Scan for the cell matching the given text and deliver its [x, y] coordinate at center. 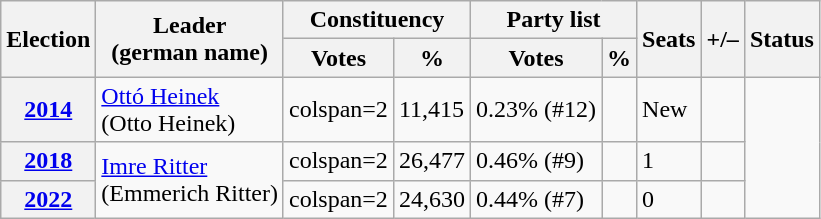
Leader(german name) [190, 39]
0.23% (#12) [536, 110]
Ottó Heinek(Otto Heinek) [190, 110]
2014 [48, 110]
Election [48, 39]
Status [782, 39]
Party list [553, 20]
+/– [722, 39]
Seats [669, 39]
2018 [48, 161]
0.46% (#9) [536, 161]
26,477 [432, 161]
Imre Ritter(Emmerich Ritter) [190, 180]
New [669, 110]
1 [669, 161]
0 [669, 199]
11,415 [432, 110]
Constituency [376, 20]
24,630 [432, 199]
2022 [48, 199]
0.44% (#7) [536, 199]
